From the cell containing the given text, extract its center point as (x, y) coordinate. 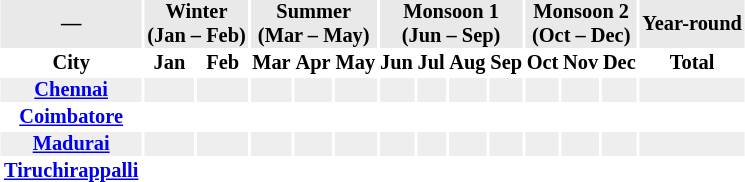
Dec (619, 63)
— (70, 24)
Nov (580, 63)
Jul (432, 63)
Monsoon 2(Oct – Dec) (582, 24)
Winter(Jan – Feb) (196, 24)
Apr (314, 63)
Year-round (692, 24)
Jan (170, 63)
Feb (222, 63)
Madurai (70, 144)
Aug (467, 63)
Coimbatore (70, 117)
Sep (506, 63)
Chennai (70, 90)
May (356, 63)
Total (692, 63)
Oct (542, 63)
City (70, 63)
Mar (271, 63)
Jun (396, 63)
Monsoon 1(Jun – Sep) (451, 24)
Summer(Mar – May) (314, 24)
